From the cell containing the given text, extract its center point as [x, y] coordinate. 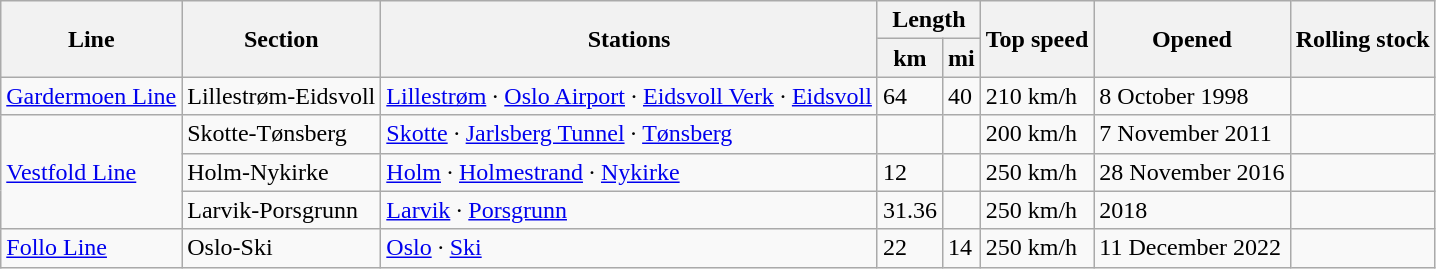
Holm-Nykirke [282, 172]
11 December 2022 [1192, 248]
Top speed [1037, 39]
Gardermoen Line [92, 96]
210 km/h [1037, 96]
31.36 [910, 210]
40 [961, 96]
28 November 2016 [1192, 172]
Line [92, 39]
Opened [1192, 39]
Holm · Holmestrand · Nykirke [630, 172]
64 [910, 96]
Oslo · Ski [630, 248]
Lillestrøm-Eidsvoll [282, 96]
14 [961, 248]
Skotte-Tønsberg [282, 134]
2018 [1192, 210]
Oslo-Ski [282, 248]
km [910, 58]
Length [928, 20]
Stations [630, 39]
200 km/h [1037, 134]
Follo Line [92, 248]
Section [282, 39]
Vestfold Line [92, 172]
mi [961, 58]
Larvik · Porsgrunn [630, 210]
Skotte · Jarlsberg Tunnel · Tønsberg [630, 134]
Larvik-Porsgrunn [282, 210]
8 October 1998 [1192, 96]
Lillestrøm · Oslo Airport · Eidsvoll Verk · Eidsvoll [630, 96]
22 [910, 248]
7 November 2011 [1192, 134]
12 [910, 172]
Rolling stock [1362, 39]
